Find where the given text appears and provide that cell's center as [x, y] coordinate. 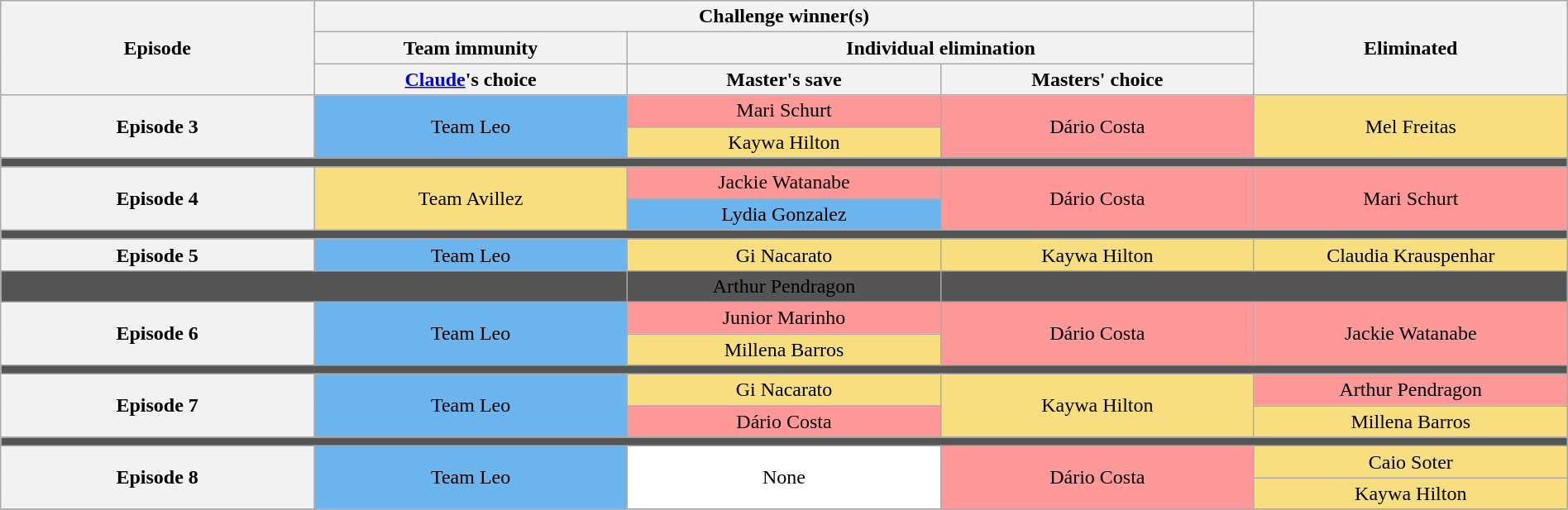
Claudia Krauspenhar [1411, 255]
Challenge winner(s) [784, 17]
Claude's choice [471, 79]
Team immunity [471, 48]
Individual elimination [941, 48]
Masters' choice [1097, 79]
Junior Marinho [784, 317]
Caio Soter [1411, 462]
Episode 7 [157, 406]
Episode 3 [157, 126]
Episode 4 [157, 198]
Episode [157, 48]
Team Avillez [471, 198]
Episode 5 [157, 255]
Episode 6 [157, 333]
None [784, 478]
Episode 8 [157, 478]
Lydia Gonzalez [784, 214]
Master's save [784, 79]
Eliminated [1411, 48]
Mel Freitas [1411, 126]
